Return [x, y] of the center of cell containing provided text 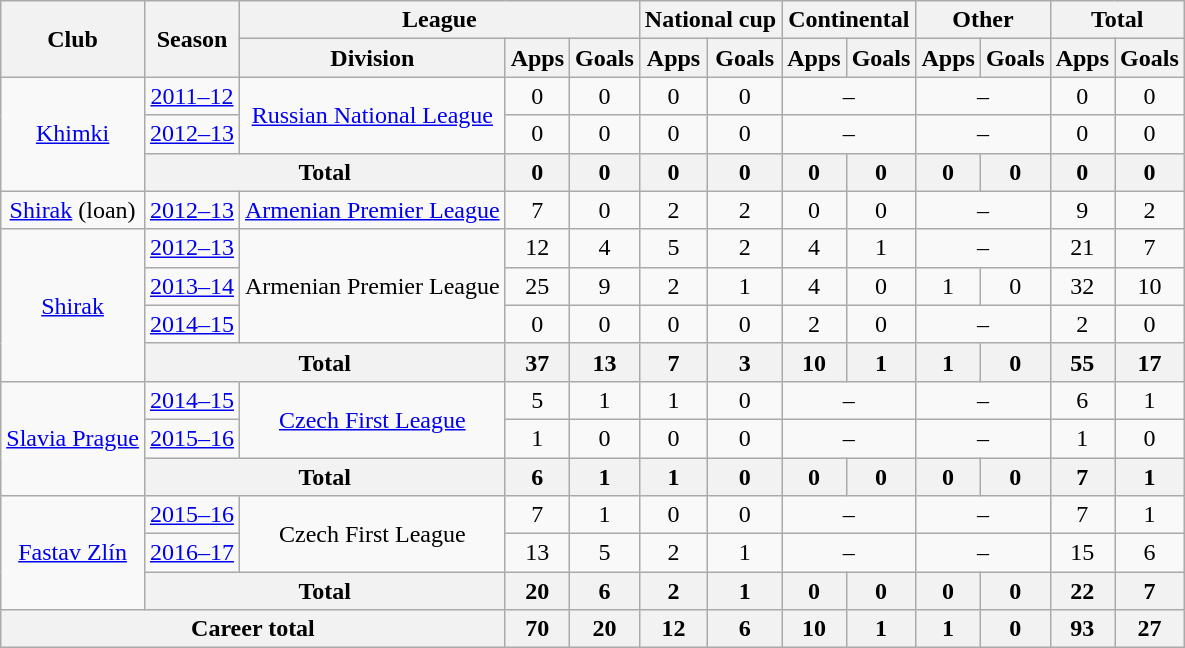
17 [1150, 362]
Club [73, 39]
32 [1082, 286]
27 [1150, 629]
Shirak [73, 305]
70 [537, 629]
15 [1082, 553]
Fastav Zlín [73, 553]
3 [745, 362]
25 [537, 286]
55 [1082, 362]
Other [983, 20]
Slavia Prague [73, 438]
2013–14 [192, 286]
Season [192, 39]
37 [537, 362]
21 [1082, 248]
National cup [710, 20]
Khimki [73, 134]
Division [373, 58]
2011–12 [192, 96]
93 [1082, 629]
Career total [253, 629]
League [440, 20]
2016–17 [192, 553]
Shirak (loan) [73, 210]
22 [1082, 591]
Russian National League [373, 115]
Continental [849, 20]
